Scan for the cell matching the given text and deliver its [X, Y] coordinate at center. 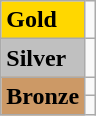
Gold [43, 20]
Silver [43, 58]
Bronze [43, 96]
